Capture the cell that displays the provided text and extract its [X, Y] central coordinate. 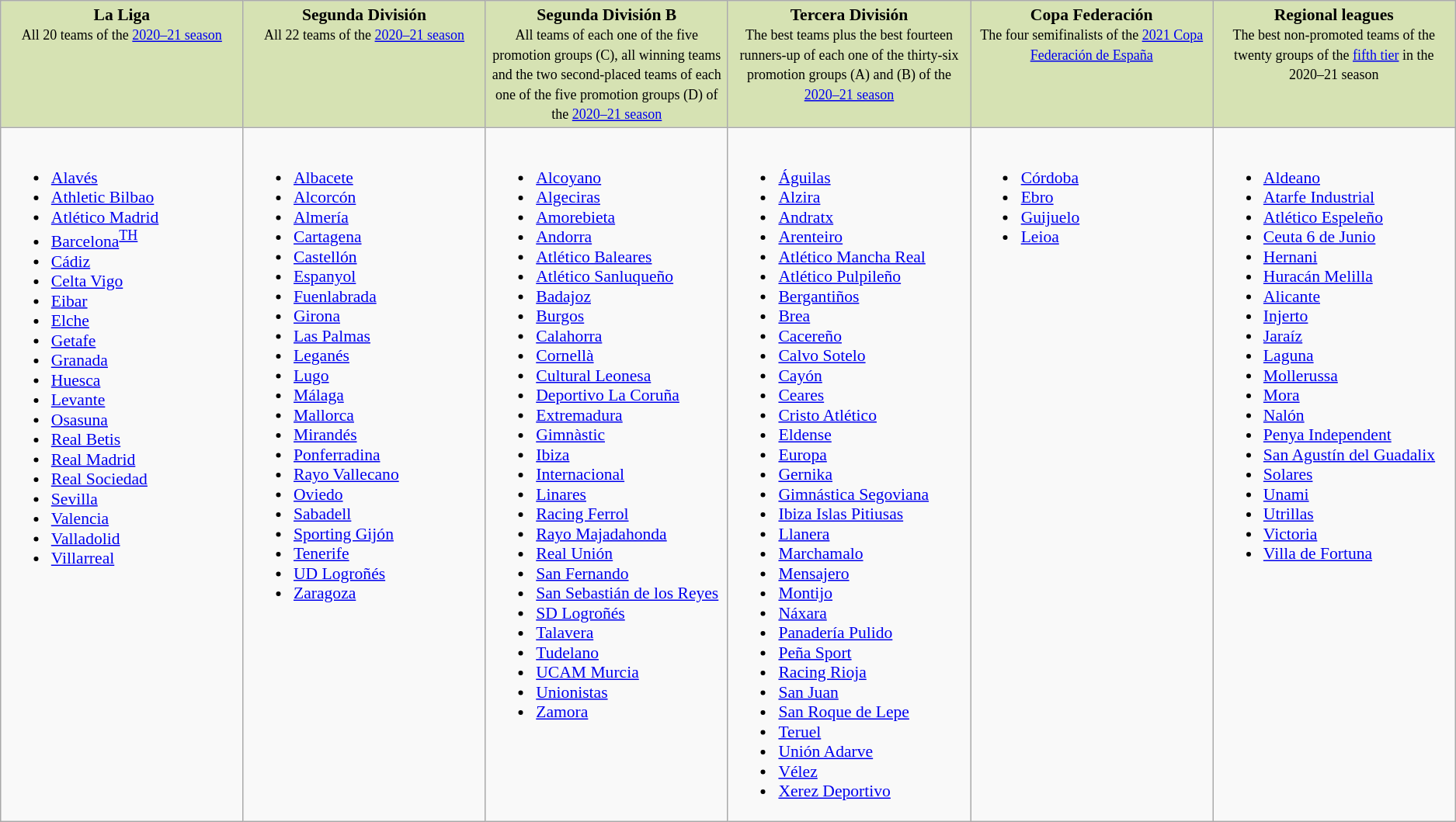
Tercera DivisiónThe best teams plus the best fourteen runners-up of each one of the thirty-six promotion groups (A) and (B) of the 2020–21 season [849, 64]
Copa FederaciónThe four semifinalists of the 2021 Copa Federación de España [1092, 64]
Segunda DivisiónAll 22 teams of the 2020–21 season [364, 64]
La LigaAll 20 teams of the 2020–21 season [122, 64]
Regional leaguesThe best non-promoted teams of the twenty groups of the fifth tier in the 2020–21 season [1334, 64]
CórdobaEbroGuijueloLeioa [1092, 475]
